Extract the (X, Y) coordinate from the center of the cell holding the provided text.  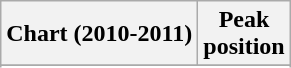
Chart (2010-2011) (100, 34)
Peakposition (244, 34)
